Output the (x, y) coordinate of the center of the cell containing the given text.  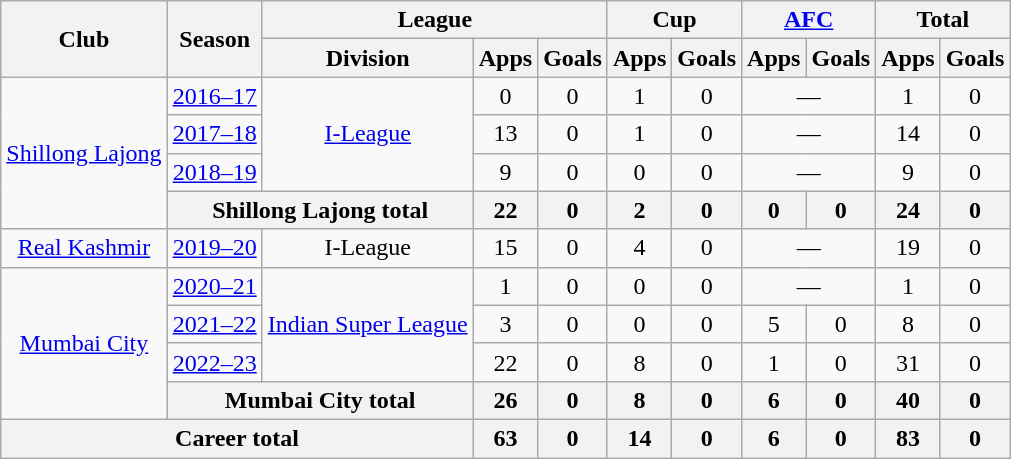
31 (908, 362)
26 (505, 400)
2 (639, 210)
2020–21 (214, 286)
2018–19 (214, 172)
40 (908, 400)
2021–22 (214, 324)
Division (368, 58)
4 (639, 248)
15 (505, 248)
League (434, 20)
Cup (674, 20)
AFC (809, 20)
Indian Super League (368, 324)
Mumbai City total (320, 400)
2022–23 (214, 362)
3 (505, 324)
2016–17 (214, 96)
2019–20 (214, 248)
2017–18 (214, 134)
Mumbai City (84, 343)
24 (908, 210)
19 (908, 248)
13 (505, 134)
Total (943, 20)
Shillong Lajong total (320, 210)
Season (214, 39)
Club (84, 39)
Real Kashmir (84, 248)
Career total (237, 438)
Shillong Lajong (84, 153)
5 (774, 324)
63 (505, 438)
83 (908, 438)
